Scan for the cell matching the given text and deliver its (x, y) coordinate at center. 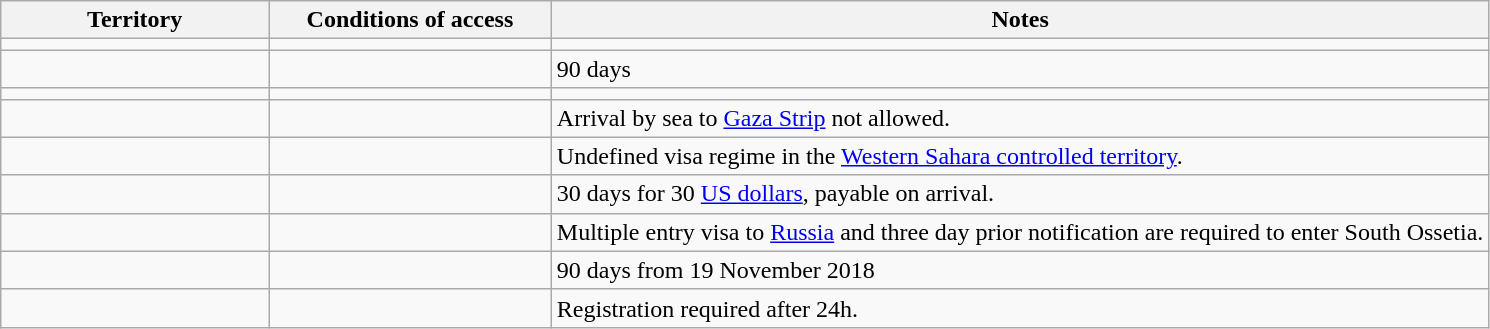
90 days from 19 November 2018 (1020, 270)
Conditions of access (410, 20)
90 days (1020, 69)
30 days for 30 US dollars, payable on arrival. (1020, 194)
Undefined visa regime in the Western Sahara controlled territory. (1020, 156)
Arrival by sea to Gaza Strip not allowed. (1020, 118)
Territory (135, 20)
Notes (1020, 20)
Registration required after 24h. (1020, 308)
Multiple entry visa to Russia and three day prior notification are required to enter South Ossetia. (1020, 232)
